Return (X, Y) of the center of cell containing provided text 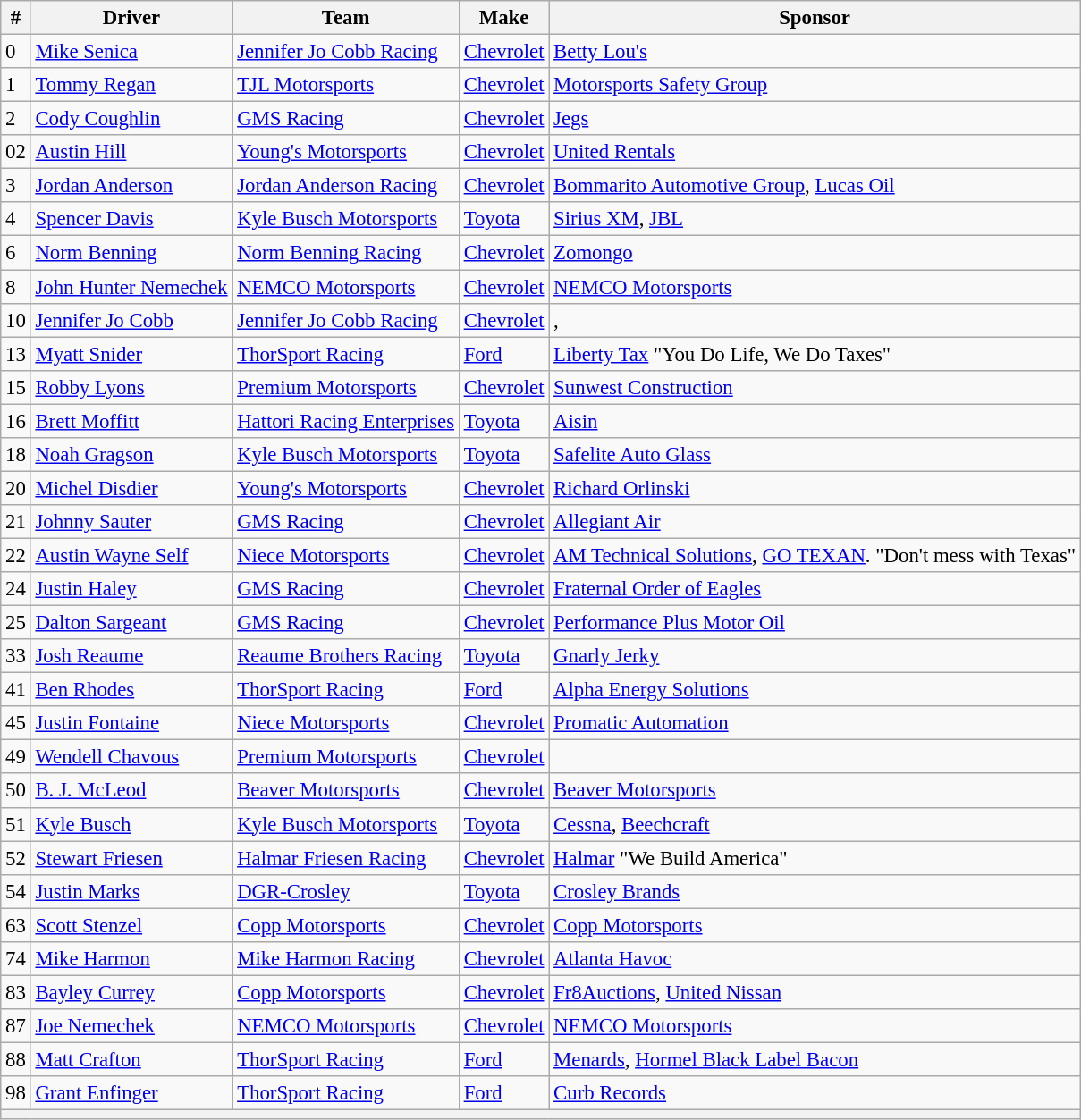
Austin Hill (131, 152)
Austin Wayne Self (131, 555)
18 (16, 455)
Jordan Anderson Racing (346, 186)
Mike Harmon (131, 959)
87 (16, 1026)
TJL Motorsports (346, 85)
AM Technical Solutions, GO TEXAN. "Don't mess with Texas" (815, 555)
3 (16, 186)
Crosley Brands (815, 891)
Jegs (815, 119)
Ben Rhodes (131, 690)
52 (16, 858)
6 (16, 253)
Cessna, Beechcraft (815, 824)
Mike Senica (131, 52)
0 (16, 52)
Safelite Auto Glass (815, 455)
Mike Harmon Racing (346, 959)
Grant Enfinger (131, 1093)
15 (16, 387)
98 (16, 1093)
51 (16, 824)
13 (16, 354)
21 (16, 522)
Alpha Energy Solutions (815, 690)
8 (16, 287)
4 (16, 219)
Josh Reaume (131, 656)
Curb Records (815, 1093)
Dalton Sargeant (131, 623)
02 (16, 152)
49 (16, 757)
33 (16, 656)
Sirius XM, JBL (815, 219)
Fr8Auctions, United Nissan (815, 992)
Norm Benning Racing (346, 253)
Scott Stenzel (131, 925)
Driver (131, 18)
54 (16, 891)
United Rentals (815, 152)
63 (16, 925)
Richard Orlinski (815, 488)
Spencer Davis (131, 219)
Justin Haley (131, 589)
Bayley Currey (131, 992)
Cody Coughlin (131, 119)
Allegiant Air (815, 522)
Liberty Tax "You Do Life, We Do Taxes" (815, 354)
Betty Lou's (815, 52)
1 (16, 85)
2 (16, 119)
Justin Fontaine (131, 723)
# (16, 18)
74 (16, 959)
Robby Lyons (131, 387)
, (815, 320)
Stewart Friesen (131, 858)
Justin Marks (131, 891)
Norm Benning (131, 253)
Menards, Hormel Black Label Bacon (815, 1059)
Fraternal Order of Eagles (815, 589)
Tommy Regan (131, 85)
Johnny Sauter (131, 522)
45 (16, 723)
20 (16, 488)
Aisin (815, 421)
Kyle Busch (131, 824)
Sunwest Construction (815, 387)
Reaume Brothers Racing (346, 656)
DGR-Crosley (346, 891)
Myatt Snider (131, 354)
88 (16, 1059)
Halmar Friesen Racing (346, 858)
Joe Nemechek (131, 1026)
Zomongo (815, 253)
B. J. McLeod (131, 791)
25 (16, 623)
Promatic Automation (815, 723)
Jordan Anderson (131, 186)
Wendell Chavous (131, 757)
Make (503, 18)
83 (16, 992)
Michel Disdier (131, 488)
24 (16, 589)
Performance Plus Motor Oil (815, 623)
Gnarly Jerky (815, 656)
John Hunter Nemechek (131, 287)
Atlanta Havoc (815, 959)
Halmar "We Build America" (815, 858)
Noah Gragson (131, 455)
22 (16, 555)
Bommarito Automotive Group, Lucas Oil (815, 186)
Motorsports Safety Group (815, 85)
10 (16, 320)
Hattori Racing Enterprises (346, 421)
Sponsor (815, 18)
50 (16, 791)
Brett Moffitt (131, 421)
16 (16, 421)
Team (346, 18)
Matt Crafton (131, 1059)
41 (16, 690)
Jennifer Jo Cobb (131, 320)
